Return the (X, Y) coordinate for the center point of the cell that contains the specified text.  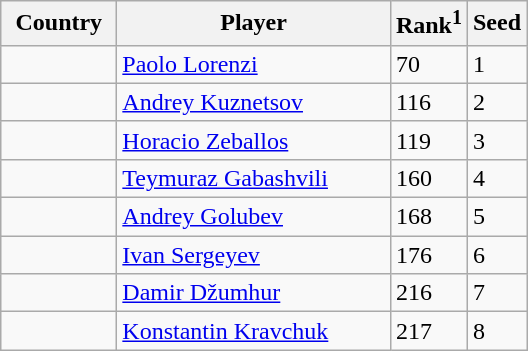
Andrey Golubev (254, 217)
Ivan Sergeyev (254, 255)
Country (59, 24)
3 (496, 140)
160 (428, 178)
1 (496, 64)
119 (428, 140)
8 (496, 331)
Andrey Kuznetsov (254, 102)
Rank1 (428, 24)
Seed (496, 24)
116 (428, 102)
2 (496, 102)
Player (254, 24)
176 (428, 255)
7 (496, 293)
5 (496, 217)
168 (428, 217)
70 (428, 64)
Konstantin Kravchuk (254, 331)
216 (428, 293)
217 (428, 331)
Damir Džumhur (254, 293)
6 (496, 255)
4 (496, 178)
Teymuraz Gabashvili (254, 178)
Paolo Lorenzi (254, 64)
Horacio Zeballos (254, 140)
